Find where the given text appears and provide that cell's center as [X, Y] coordinate. 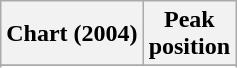
Chart (2004) [72, 34]
Peakposition [189, 34]
